Scan for the cell matching the given text and deliver its (x, y) coordinate at center. 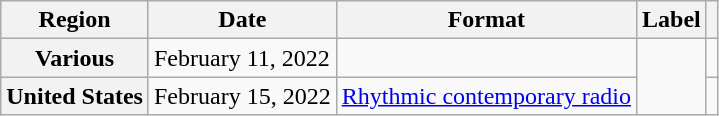
February 11, 2022 (242, 58)
Date (242, 20)
Label (672, 20)
United States (75, 96)
Rhythmic contemporary radio (486, 96)
Format (486, 20)
February 15, 2022 (242, 96)
Various (75, 58)
Region (75, 20)
